Search for the cell housing the specified text and yield its (x, y) center coordinate. 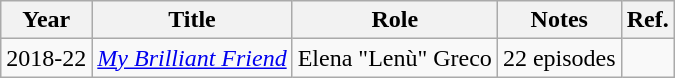
Year (46, 20)
My Brilliant Friend (192, 58)
Notes (559, 20)
Role (394, 20)
Ref. (648, 20)
Title (192, 20)
Elena "Lenù" Greco (394, 58)
22 episodes (559, 58)
2018-22 (46, 58)
